Output the [x, y] coordinate of the center of the cell containing the given text.  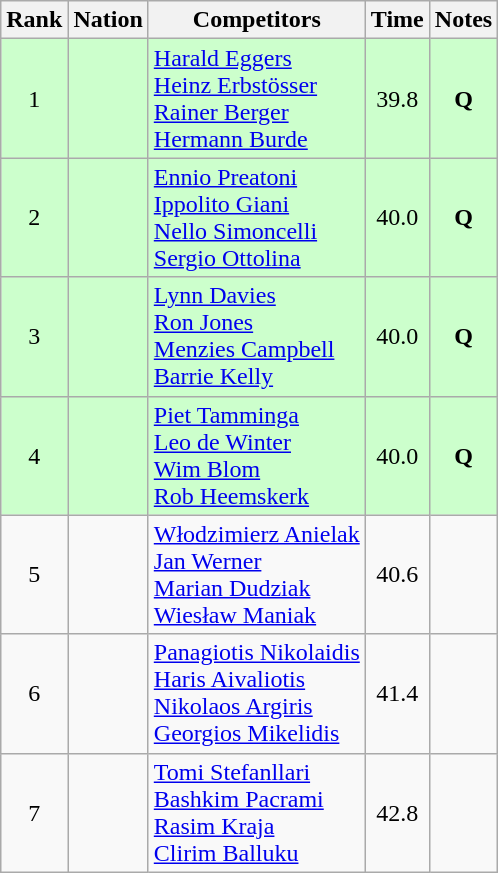
Nation [108, 20]
6 [34, 694]
Ennio PreatoniIppolito GianiNello SimoncelliSergio Ottolina [256, 218]
5 [34, 574]
Tomi StefanllariBashkim PacramiRasim KrajaClirim Balluku [256, 812]
39.8 [397, 98]
4 [34, 456]
40.6 [397, 574]
42.8 [397, 812]
Włodzimierz AnielakJan WernerMarian DudziakWiesław Maniak [256, 574]
3 [34, 336]
Harald EggersHeinz ErbstösserRainer BergerHermann Burde [256, 98]
1 [34, 98]
41.4 [397, 694]
Time [397, 20]
Competitors [256, 20]
Piet TammingaLeo de WinterWim BlomRob Heemskerk [256, 456]
Panagiotis NikolaidisHaris AivaliotisNikolaos ArgirisGeorgios Mikelidis [256, 694]
Notes [463, 20]
2 [34, 218]
7 [34, 812]
Rank [34, 20]
Lynn DaviesRon JonesMenzies CampbellBarrie Kelly [256, 336]
